Return [x, y] of the center of cell containing provided text 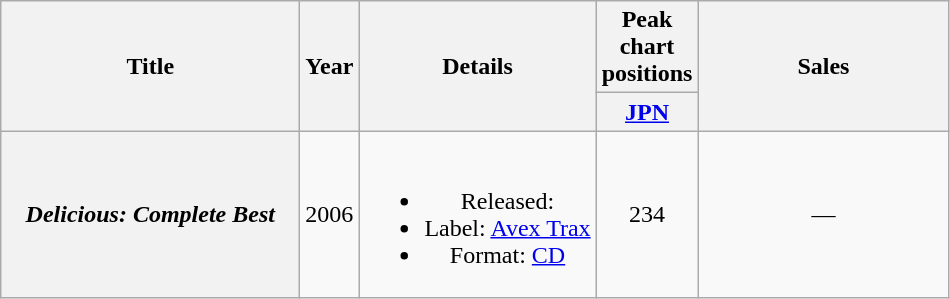
Year [330, 66]
2006 [330, 214]
Peak chart positions [647, 47]
Released: Label: Avex TraxFormat: CD [478, 214]
Title [150, 66]
234 [647, 214]
Details [478, 66]
Sales [824, 66]
Delicious: Complete Best [150, 214]
— [824, 214]
JPN [647, 112]
